Return (X, Y) of the center of cell containing provided text 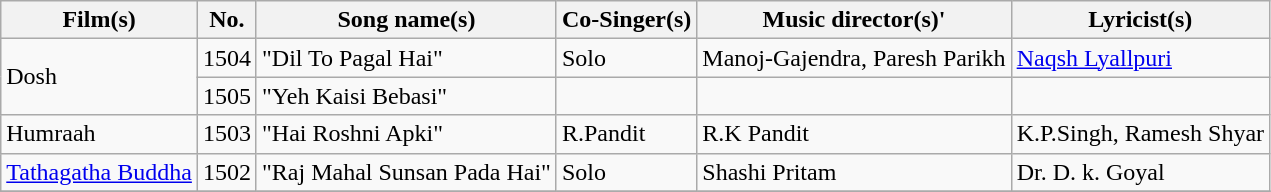
Film(s) (100, 20)
Music director(s)' (854, 20)
1502 (226, 172)
Song name(s) (406, 20)
"Yeh Kaisi Bebasi" (406, 96)
"Raj Mahal Sunsan Pada Hai" (406, 172)
Humraah (100, 134)
1505 (226, 96)
R.Pandit (626, 134)
Co-Singer(s) (626, 20)
Dr. D. k. Goyal (1140, 172)
K.P.Singh, Ramesh Shyar (1140, 134)
Lyricist(s) (1140, 20)
"Dil To Pagal Hai" (406, 58)
1504 (226, 58)
R.K Pandit (854, 134)
Manoj-Gajendra, Paresh Parikh (854, 58)
Naqsh Lyallpuri (1140, 58)
"Hai Roshni Apki" (406, 134)
No. (226, 20)
Tathagatha Buddha (100, 172)
Shashi Pritam (854, 172)
1503 (226, 134)
Dosh (100, 77)
